Detect which cell encompasses the target text, then output its [x, y] center coordinate. 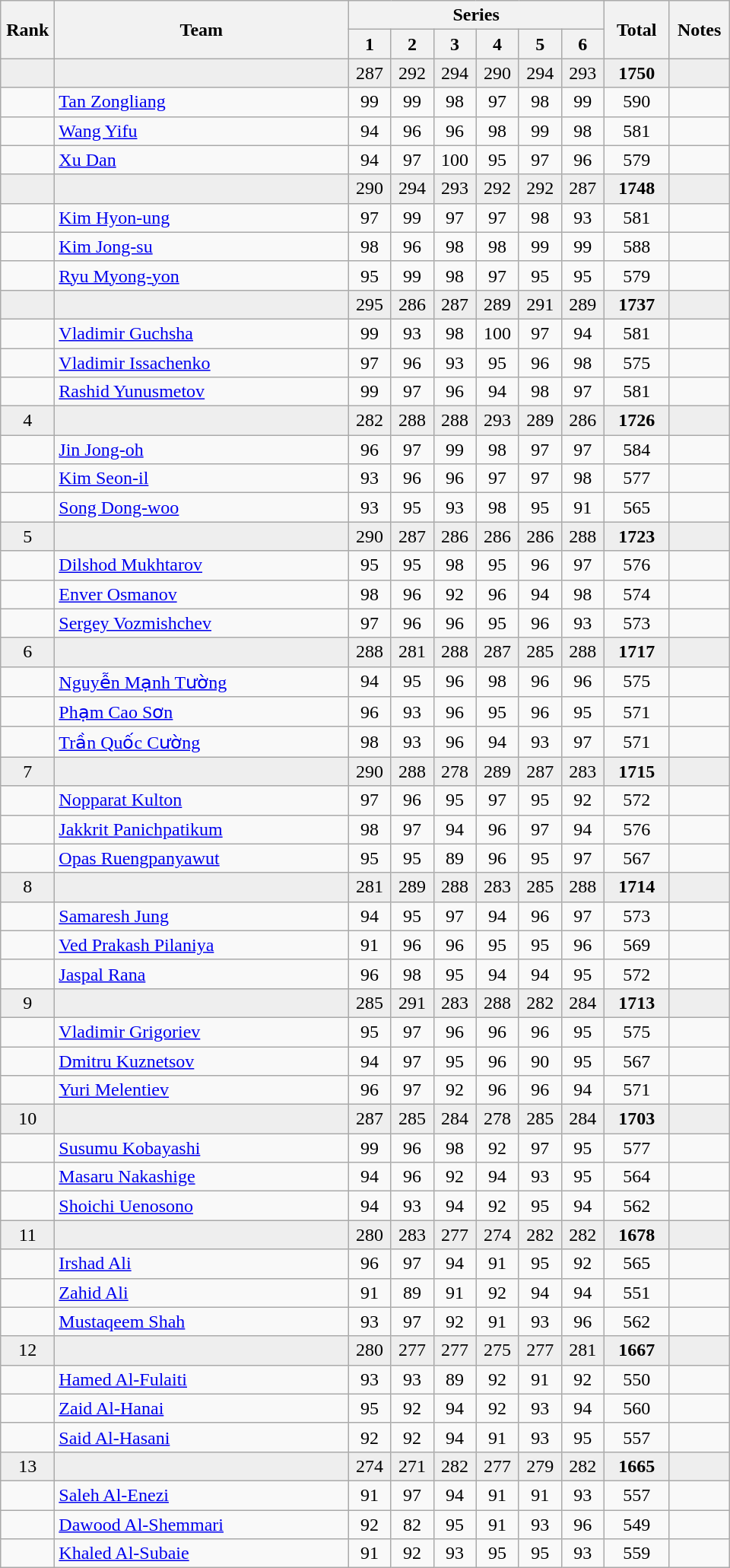
90 [540, 1061]
2 [412, 44]
Vladimir Grigoriev [202, 1032]
Vladimir Guchsha [202, 333]
560 [636, 1408]
Dawood Al-Shemmari [202, 1524]
564 [636, 1177]
1750 [636, 73]
Wang Yifu [202, 131]
7 [27, 771]
Hamed Al-Fulaiti [202, 1379]
Vladimir Issachenko [202, 363]
1667 [636, 1350]
Sergey Vozmishchev [202, 623]
Jaspal Rana [202, 974]
Song Dong-woo [202, 507]
Zaid Al-Hanai [202, 1408]
Shoichi Uenosono [202, 1206]
275 [497, 1350]
1717 [636, 652]
Enver Osmanov [202, 594]
1678 [636, 1235]
Ved Prakash Pilaniya [202, 945]
Jakkrit Panichpatikum [202, 829]
Zahid Ali [202, 1293]
279 [540, 1466]
Khaled Al-Subaie [202, 1554]
Total [636, 30]
1737 [636, 304]
584 [636, 450]
Nguyễn Mạnh Tường [202, 682]
Irshad Ali [202, 1264]
271 [412, 1466]
Kim Seon-il [202, 479]
Ryu Myong-yon [202, 275]
12 [27, 1350]
1723 [636, 536]
Jin Jong-oh [202, 450]
Samaresh Jung [202, 916]
Team [202, 30]
551 [636, 1293]
11 [27, 1235]
Series [476, 15]
1703 [636, 1119]
1714 [636, 887]
Tan Zongliang [202, 102]
Masaru Nakashige [202, 1177]
Saleh Al-Enezi [202, 1495]
1726 [636, 421]
Kim Hyon-ung [202, 218]
559 [636, 1554]
569 [636, 945]
3 [455, 44]
590 [636, 102]
Nopparat Kulton [202, 800]
588 [636, 246]
1748 [636, 189]
Rashid Yunusmetov [202, 392]
Yuri Melentiev [202, 1090]
549 [636, 1524]
1715 [636, 771]
8 [27, 887]
Notes [700, 30]
13 [27, 1466]
1665 [636, 1466]
Xu Dan [202, 160]
82 [412, 1524]
Kim Jong-su [202, 246]
9 [27, 1003]
Susumu Kobayashi [202, 1148]
1 [370, 44]
Said Al-Hasani [202, 1437]
550 [636, 1379]
295 [370, 304]
Phạm Cao Sơn [202, 712]
Opas Ruengpanyawut [202, 858]
Mustaqeem Shah [202, 1322]
10 [27, 1119]
Dmitru Kuznetsov [202, 1061]
Rank [27, 30]
Dilshod Mukhtarov [202, 565]
574 [636, 594]
1713 [636, 1003]
Trần Quốc Cường [202, 742]
